Find where the given text appears and provide that cell's center as [X, Y] coordinate. 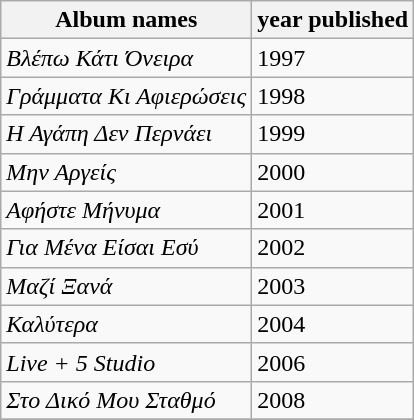
2003 [333, 286]
2008 [333, 400]
1998 [333, 96]
Για Μένα Είσαι Εσύ [126, 248]
2001 [333, 210]
Βλέπω Κάτι Όνειρα [126, 58]
year published [333, 20]
2002 [333, 248]
Αφήστε Μήνυμα [126, 210]
1999 [333, 134]
1997 [333, 58]
Στο Δικό Μου Σταθμό [126, 400]
Γράμματα Κι Αφιερώσεις [126, 96]
Μαζί Ξανά [126, 286]
Καλύτερα [126, 324]
Μην Αργείς [126, 172]
2000 [333, 172]
2006 [333, 362]
Album names [126, 20]
2004 [333, 324]
Η Αγάπη Δεν Περνάει [126, 134]
Live + 5 Studio [126, 362]
